From the cell containing the given text, extract its center point as (X, Y) coordinate. 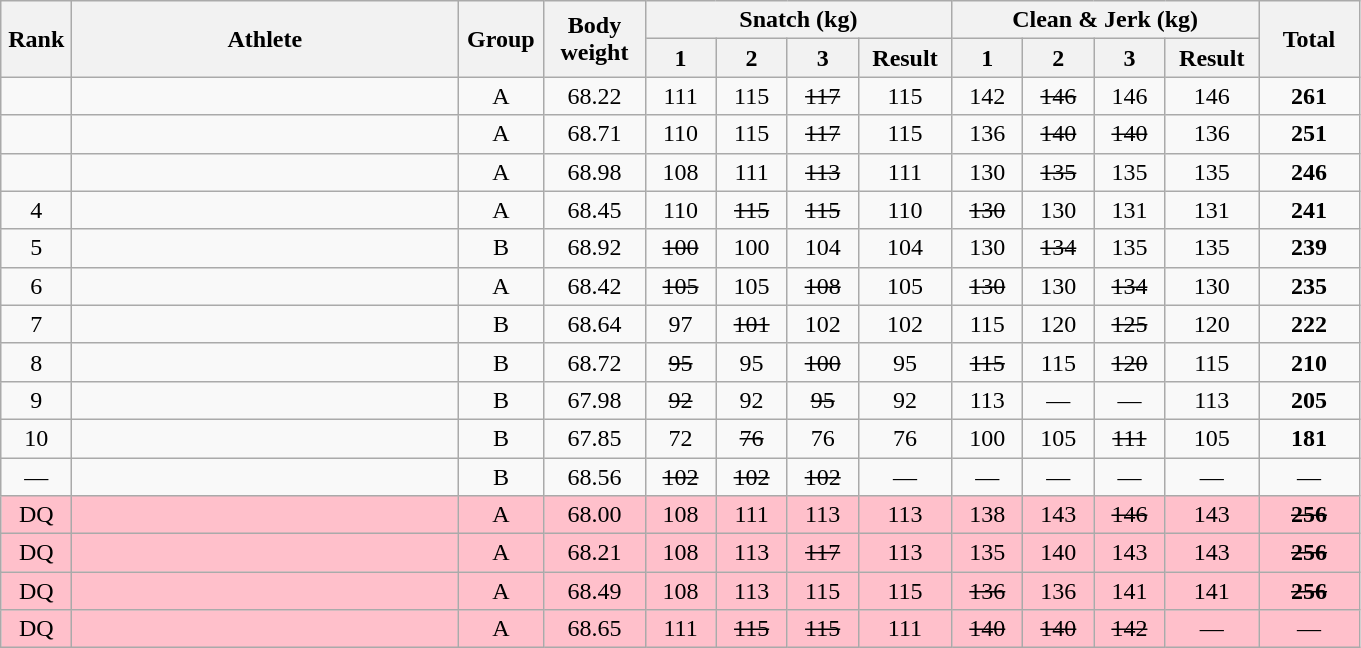
138 (988, 515)
261 (1308, 96)
181 (1308, 438)
67.98 (594, 400)
9 (36, 400)
251 (1308, 134)
7 (36, 324)
68.98 (594, 172)
239 (1308, 248)
68.71 (594, 134)
4 (36, 210)
235 (1308, 286)
68.45 (594, 210)
68.92 (594, 248)
5 (36, 248)
68.42 (594, 286)
68.21 (594, 553)
Snatch (kg) (798, 20)
68.65 (594, 629)
68.22 (594, 96)
68.00 (594, 515)
Rank (36, 39)
67.85 (594, 438)
Athlete (265, 39)
Group (501, 39)
68.56 (594, 477)
Body weight (594, 39)
8 (36, 362)
Total (1308, 39)
97 (680, 324)
205 (1308, 400)
10 (36, 438)
210 (1308, 362)
6 (36, 286)
68.49 (594, 591)
125 (1130, 324)
68.64 (594, 324)
101 (752, 324)
72 (680, 438)
Clean & Jerk (kg) (1106, 20)
241 (1308, 210)
222 (1308, 324)
246 (1308, 172)
68.72 (594, 362)
